For the text-containing cell, return its midpoint in [x, y] coordinate format. 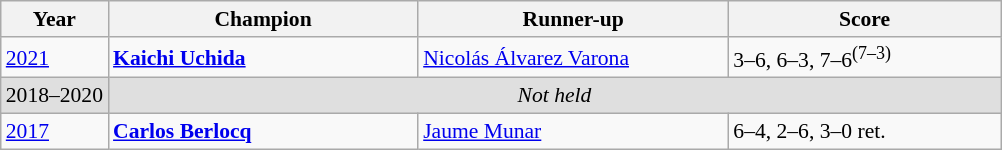
6–4, 2–6, 3–0 ret. [864, 132]
Champion [263, 19]
Jaume Munar [573, 132]
2018–2020 [54, 96]
Carlos Berlocq [263, 132]
3–6, 6–3, 7–6(7–3) [864, 58]
Not held [554, 96]
Score [864, 19]
Runner-up [573, 19]
Year [54, 19]
2017 [54, 132]
Nicolás Álvarez Varona [573, 58]
Kaichi Uchida [263, 58]
2021 [54, 58]
